Find where the given text appears and provide that cell's center as [x, y] coordinate. 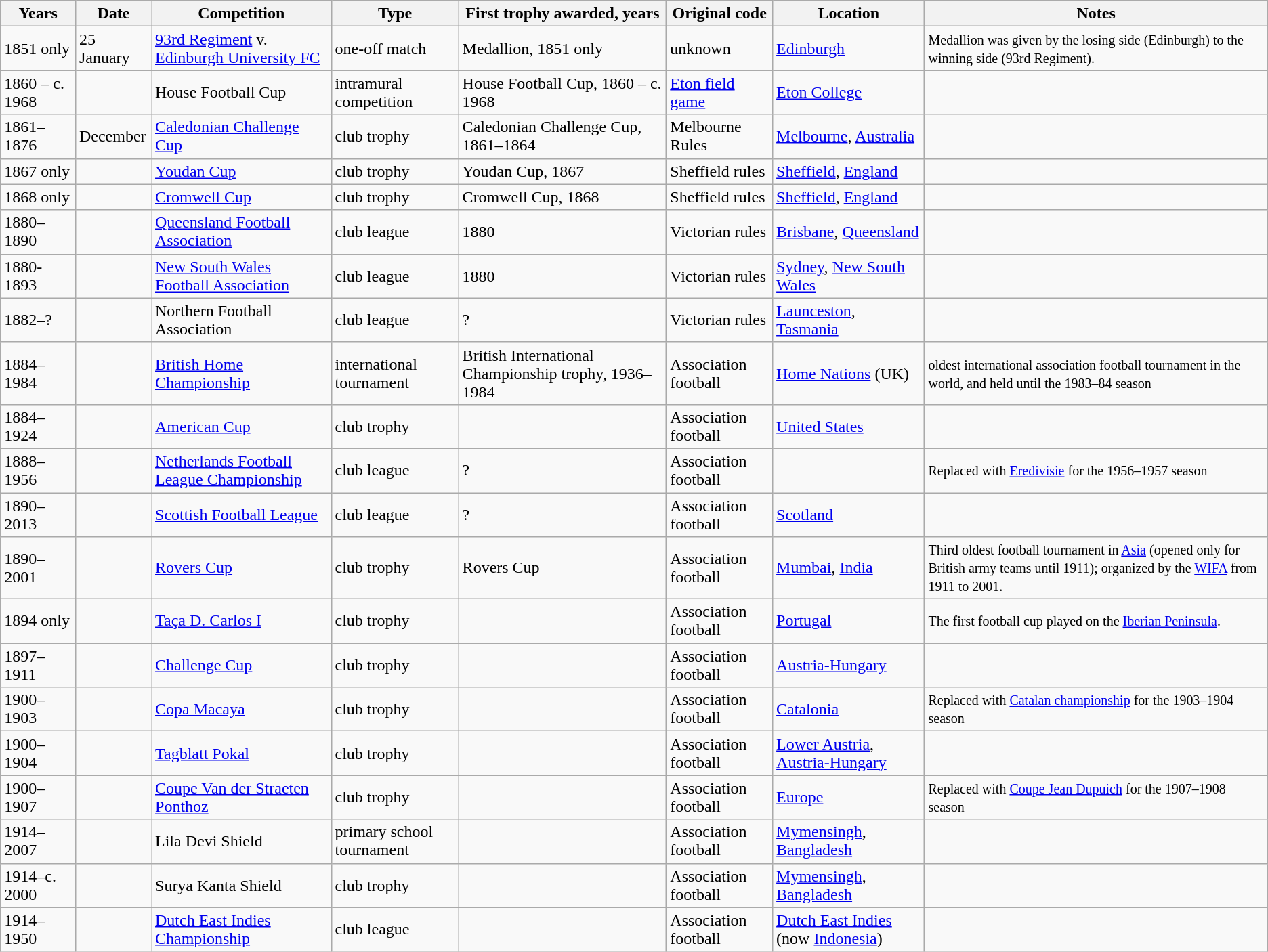
Melbourne, Australia [849, 137]
Launceston, Tasmania [849, 320]
Medallion, 1851 only [562, 49]
Copa Macaya [242, 710]
Caledonian Challenge Cup, 1861–1864 [562, 137]
Location [849, 14]
British Home Championship [242, 373]
1888–1956 [38, 470]
Edinburgh [849, 49]
Tagblatt Pokal [242, 753]
Replaced with Eredivisie for the 1956–1957 season [1096, 470]
Scotland [849, 515]
1851 only [38, 49]
The first football cup played on the Iberian Peninsula. [1096, 622]
Catalonia [849, 710]
Coupe Van der Straeten Ponthoz [242, 798]
1880-1893 [38, 276]
intramural competition [395, 92]
Mumbai, India [849, 568]
Youdan Cup, 1867 [562, 171]
1861–1876 [38, 137]
House Football Cup [242, 92]
1890–2001 [38, 568]
Youdan Cup [242, 171]
Eton College [849, 92]
December [113, 137]
Dutch East Indies Championship [242, 929]
1914–1950 [38, 929]
Cromwell Cup, 1868 [562, 197]
Challenge Cup [242, 665]
Replaced with Catalan championship for the 1903–1904 season [1096, 710]
93rd Regiment v. Edinburgh University FC [242, 49]
primary school tournament [395, 841]
Notes [1096, 14]
Northern Football Association [242, 320]
1897–1911 [38, 665]
Eton field game [719, 92]
Caledonian Challenge Cup [242, 137]
1867 only [38, 171]
Taça D. Carlos I [242, 622]
1900–1904 [38, 753]
25 January [113, 49]
Netherlands Football League Championship [242, 470]
Austria-Hungary [849, 665]
Scottish Football League [242, 515]
Europe [849, 798]
Cromwell Cup [242, 197]
Dutch East Indies (now Indonesia) [849, 929]
British International Championship trophy, 1936–1984 [562, 373]
Medallion was given by the losing side (Edinburgh) to the winning side (93rd Regiment). [1096, 49]
Home Nations (UK) [849, 373]
1884–1984 [38, 373]
1890–2013 [38, 515]
1900–1907 [38, 798]
unknown [719, 49]
one-off match [395, 49]
1868 only [38, 197]
Third oldest football tournament in Asia (opened only for British army teams until 1911); organized by the WIFA from 1911 to 2001. [1096, 568]
Portugal [849, 622]
New South Wales Football Association [242, 276]
1882–? [38, 320]
Replaced with Coupe Jean Dupuich for the 1907–1908 season [1096, 798]
1884–1924 [38, 427]
Type [395, 14]
Surya Kanta Shield [242, 886]
Brisbane, Queensland [849, 232]
Original code [719, 14]
Lower Austria, Austria-Hungary [849, 753]
Queensland Football Association [242, 232]
House Football Cup, 1860 – c. 1968 [562, 92]
First trophy awarded, years [562, 14]
oldest international association football tournament in the world, and held until the 1983–84 season [1096, 373]
international tournament [395, 373]
1914–c. 2000 [38, 886]
1900–1903 [38, 710]
United States [849, 427]
Competition [242, 14]
American Cup [242, 427]
Lila Devi Shield [242, 841]
Date [113, 14]
1894 only [38, 622]
Years [38, 14]
1880–1890 [38, 232]
Melbourne Rules [719, 137]
1860 – c. 1968 [38, 92]
1914–2007 [38, 841]
Sydney, New South Wales [849, 276]
